Return the [x, y] coordinate for the center point of the cell that contains the specified text.  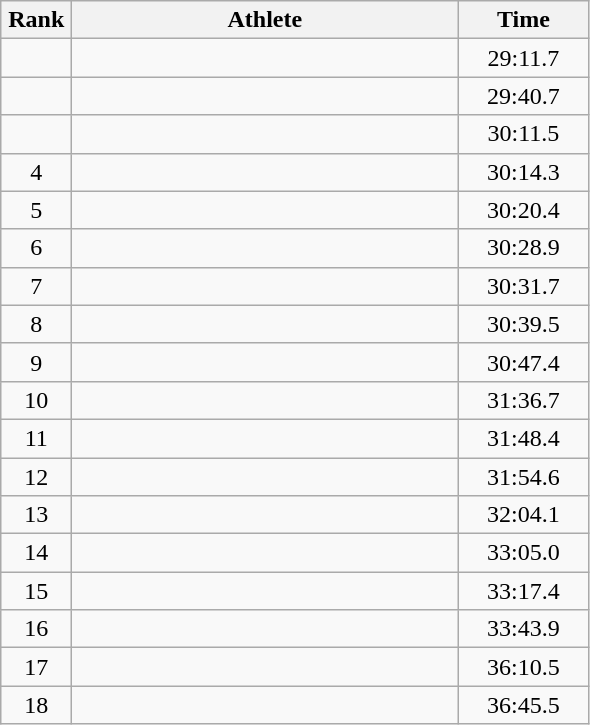
9 [36, 362]
32:04.1 [524, 515]
33:05.0 [524, 553]
30:14.3 [524, 172]
33:43.9 [524, 629]
13 [36, 515]
31:54.6 [524, 477]
30:28.9 [524, 248]
36:45.5 [524, 705]
29:40.7 [524, 96]
7 [36, 286]
30:11.5 [524, 134]
10 [36, 400]
6 [36, 248]
30:20.4 [524, 210]
36:10.5 [524, 667]
30:47.4 [524, 362]
14 [36, 553]
11 [36, 438]
Athlete [265, 20]
Rank [36, 20]
31:48.4 [524, 438]
5 [36, 210]
31:36.7 [524, 400]
30:39.5 [524, 324]
16 [36, 629]
33:17.4 [524, 591]
8 [36, 324]
15 [36, 591]
12 [36, 477]
17 [36, 667]
18 [36, 705]
Time [524, 20]
29:11.7 [524, 58]
30:31.7 [524, 286]
4 [36, 172]
